Detect which cell encompasses the target text, then output its [X, Y] center coordinate. 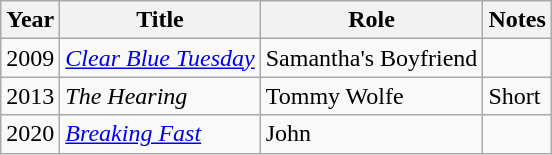
John [372, 134]
Samantha's Boyfriend [372, 58]
Notes [517, 20]
Tommy Wolfe [372, 96]
Breaking Fast [160, 134]
2013 [30, 96]
2020 [30, 134]
Clear Blue Tuesday [160, 58]
Year [30, 20]
Role [372, 20]
2009 [30, 58]
The Hearing [160, 96]
Title [160, 20]
Short [517, 96]
